For the text-containing cell, return its midpoint in [X, Y] coordinate format. 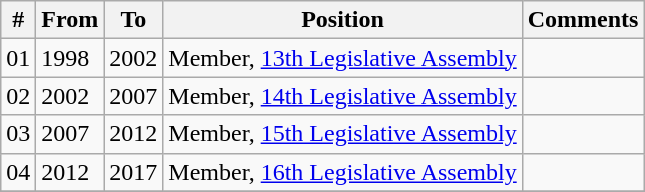
01 [18, 58]
Member, 13th Legislative Assembly [342, 58]
02 [18, 96]
2017 [134, 172]
03 [18, 134]
Member, 15th Legislative Assembly [342, 134]
# [18, 20]
Position [342, 20]
Comments [583, 20]
1998 [70, 58]
From [70, 20]
To [134, 20]
Member, 16th Legislative Assembly [342, 172]
04 [18, 172]
Member, 14th Legislative Assembly [342, 96]
